Output the (X, Y) coordinate of the center of the cell containing the given text.  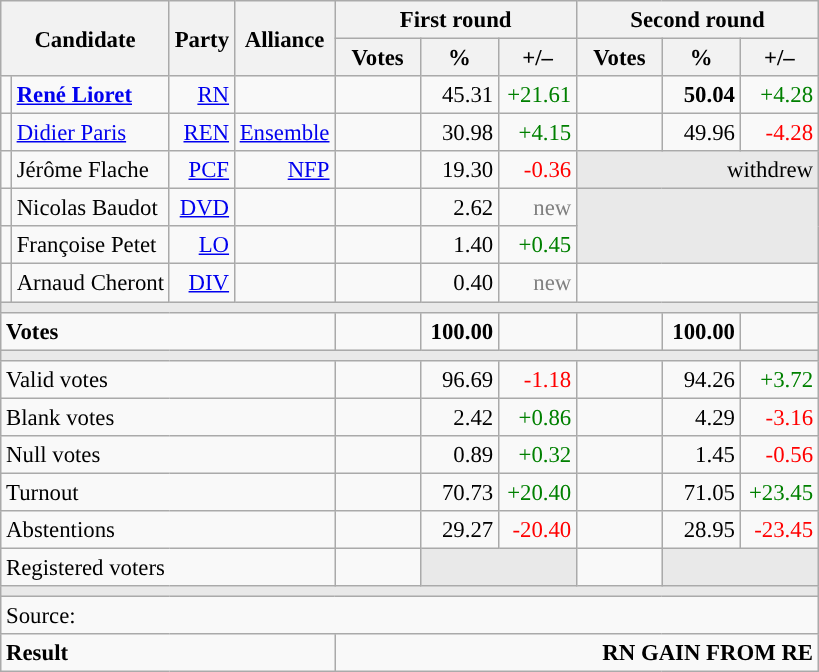
49.96 (701, 133)
Turnout (168, 492)
Nicolas Baudot (90, 208)
+0.32 (537, 455)
DIV (202, 283)
First round (456, 20)
-3.16 (779, 417)
-20.40 (537, 530)
29.27 (459, 530)
Source: (410, 616)
Jérôme Flache (90, 170)
45.31 (459, 95)
71.05 (701, 492)
94.26 (701, 379)
1.40 (459, 245)
2.62 (459, 208)
2.42 (459, 417)
+3.72 (779, 379)
+20.40 (537, 492)
+23.45 (779, 492)
Null votes (168, 455)
Second round (698, 20)
RN (202, 95)
DVD (202, 208)
+0.45 (537, 245)
René Lioret (90, 95)
4.29 (701, 417)
REN (202, 133)
+4.28 (779, 95)
NFP (284, 170)
+4.15 (537, 133)
+21.61 (537, 95)
Alliance (284, 38)
70.73 (459, 492)
-0.36 (537, 170)
withdrew (698, 170)
Françoise Petet (90, 245)
0.40 (459, 283)
PCF (202, 170)
Ensemble (284, 133)
19.30 (459, 170)
-1.18 (537, 379)
Registered voters (168, 567)
1.45 (701, 455)
50.04 (701, 95)
Abstentions (168, 530)
28.95 (701, 530)
RN GAIN FROM RE (577, 653)
Result (168, 653)
Arnaud Cheront (90, 283)
30.98 (459, 133)
-0.56 (779, 455)
Valid votes (168, 379)
Candidate (86, 38)
Blank votes (168, 417)
Didier Paris (90, 133)
Party (202, 38)
96.69 (459, 379)
LO (202, 245)
-23.45 (779, 530)
-4.28 (779, 133)
0.89 (459, 455)
+0.86 (537, 417)
